Provide the [X, Y] coordinate of the cell's center where the given text is located.  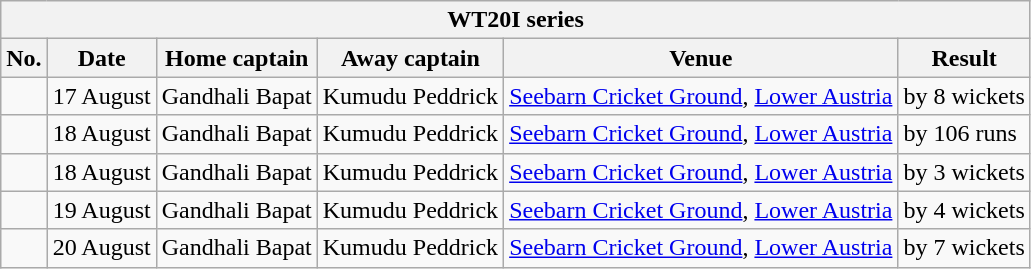
19 August [102, 210]
20 August [102, 248]
Result [964, 58]
by 3 wickets [964, 172]
17 August [102, 96]
by 4 wickets [964, 210]
WT20I series [516, 20]
Date [102, 58]
Venue [701, 58]
by 8 wickets [964, 96]
by 106 runs [964, 134]
Away captain [410, 58]
by 7 wickets [964, 248]
No. [24, 58]
Home captain [236, 58]
